Determine the [X, Y] coordinate at the center of the cell enclosing the given text.  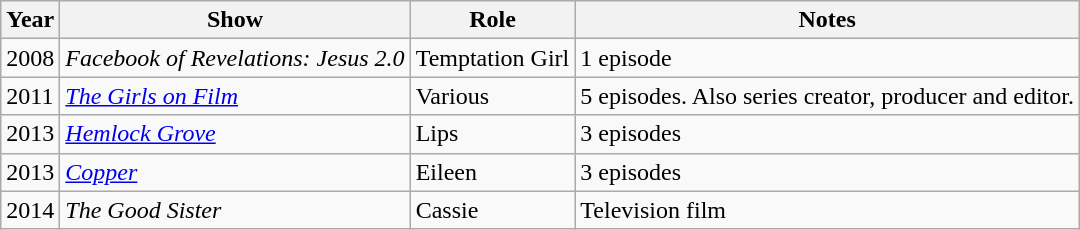
Role [492, 20]
Year [30, 20]
Show [235, 20]
Temptation Girl [492, 58]
Notes [828, 20]
2014 [30, 210]
1 episode [828, 58]
The Good Sister [235, 210]
Copper [235, 172]
Various [492, 96]
Lips [492, 134]
The Girls on Film [235, 96]
Cassie [492, 210]
5 episodes. Also series creator, producer and editor. [828, 96]
2008 [30, 58]
Eileen [492, 172]
Hemlock Grove [235, 134]
Facebook of Revelations: Jesus 2.0 [235, 58]
Television film [828, 210]
2011 [30, 96]
